For the text-containing cell, return its midpoint in (x, y) coordinate format. 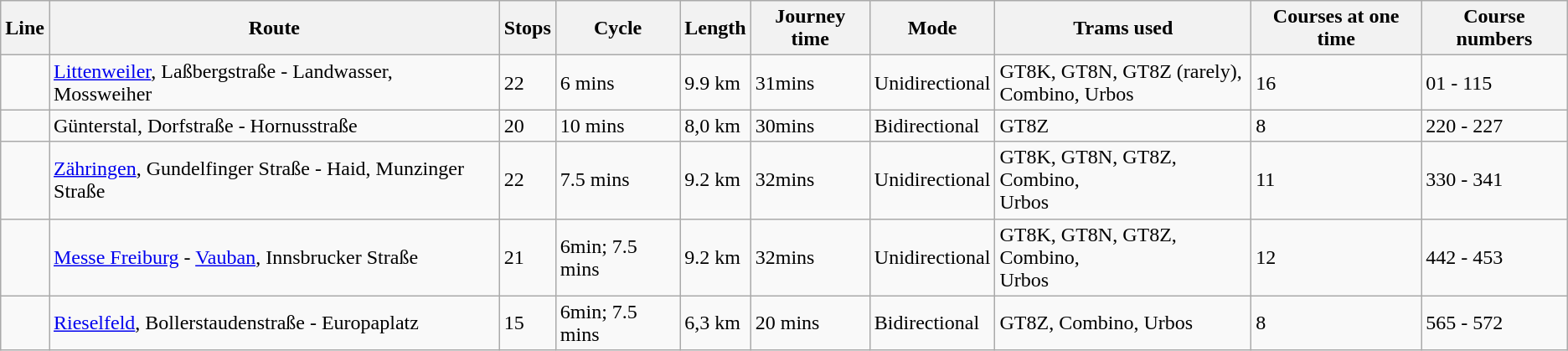
16 (1337, 82)
Trams used (1123, 28)
6 mins (617, 82)
Line (25, 28)
Littenweiler, Laßbergstraße - Landwasser, Mossweiher (274, 82)
442 - 453 (1494, 257)
30mins (810, 126)
7.5 mins (617, 180)
Length (715, 28)
220 - 227 (1494, 126)
Messe Freiburg - Vauban, Innsbrucker Straße (274, 257)
Stops (528, 28)
Route (274, 28)
GT8K, GT8N, GT8Z (rarely),Combino, Urbos (1123, 82)
6,3 km (715, 323)
20 (528, 126)
01 - 115 (1494, 82)
21 (528, 257)
11 (1337, 180)
330 - 341 (1494, 180)
Günterstal, Dorfstraße - Hornusstraße (274, 126)
8,0 km (715, 126)
31mins (810, 82)
Rieselfeld, Bollerstaudenstraße - Europaplatz (274, 323)
20 mins (810, 323)
Journey time (810, 28)
Cycle (617, 28)
GT8Z (1123, 126)
15 (528, 323)
GT8Z, Combino, Urbos (1123, 323)
Mode (932, 28)
Course numbers (1494, 28)
12 (1337, 257)
9.9 km (715, 82)
Zähringen, Gundelfinger Straße - Haid, Munzinger Straße (274, 180)
10 mins (617, 126)
565 - 572 (1494, 323)
Courses at one time (1337, 28)
